Search for the cell housing the specified text and yield its [x, y] center coordinate. 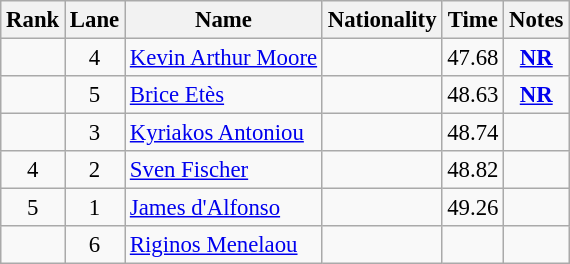
6 [95, 245]
Kyriakos Antoniou [224, 133]
48.63 [473, 95]
Notes [536, 20]
Time [473, 20]
3 [95, 133]
Riginos Menelaou [224, 245]
48.82 [473, 170]
Lane [95, 20]
Sven Fischer [224, 170]
Rank [33, 20]
1 [95, 208]
49.26 [473, 208]
2 [95, 170]
Nationality [382, 20]
48.74 [473, 133]
Brice Etès [224, 95]
Kevin Arthur Moore [224, 58]
James d'Alfonso [224, 208]
Name [224, 20]
47.68 [473, 58]
